For the text-containing cell, return its midpoint in (X, Y) coordinate format. 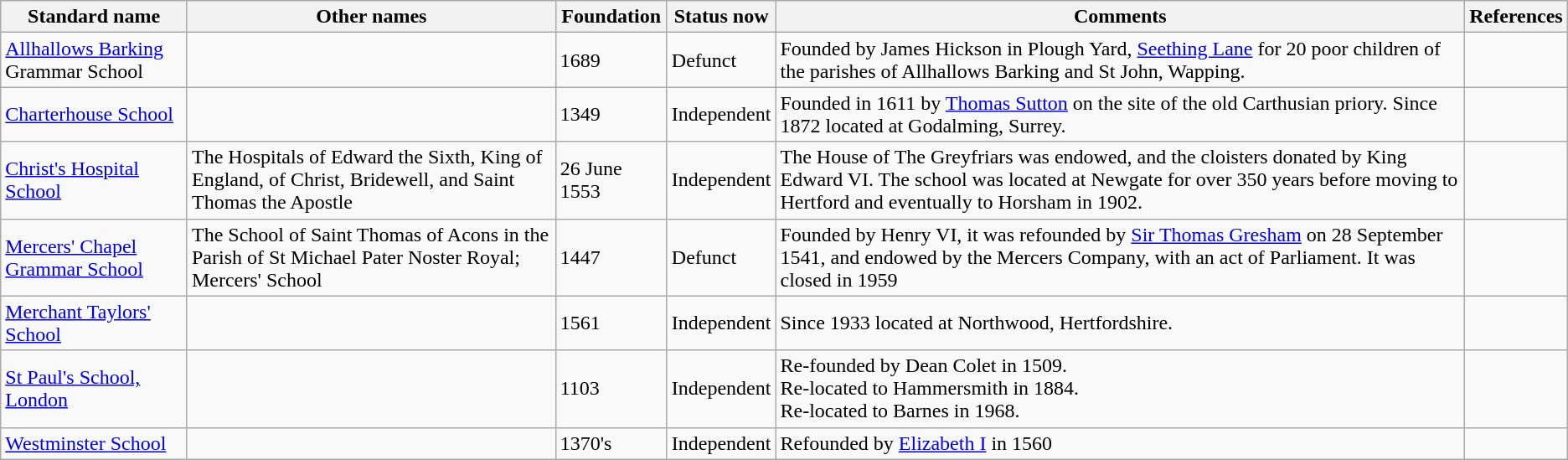
Status now (721, 17)
1349 (611, 114)
Re-founded by Dean Colet in 1509. Re-located to Hammersmith in 1884. Re-located to Barnes in 1968. (1121, 389)
Allhallows Barking Grammar School (94, 60)
Christ's Hospital School (94, 180)
Merchant Taylors' School (94, 323)
1689 (611, 60)
Comments (1121, 17)
1370's (611, 443)
Refounded by Elizabeth I in 1560 (1121, 443)
Founded in 1611 by Thomas Sutton on the site of the old Carthusian priory. Since 1872 located at Godalming, Surrey. (1121, 114)
Since 1933 located at Northwood, Hertfordshire. (1121, 323)
The Hospitals of Edward the Sixth, King of England, of Christ, Bridewell, and Saint Thomas the Apostle (371, 180)
Mercers' Chapel Grammar School (94, 257)
1103 (611, 389)
References (1516, 17)
Westminster School (94, 443)
Charterhouse School (94, 114)
26 June 1553 (611, 180)
St Paul's School, London (94, 389)
The School of Saint Thomas of Acons in the Parish of St Michael Pater Noster Royal; Mercers' School (371, 257)
Foundation (611, 17)
1561 (611, 323)
1447 (611, 257)
Other names (371, 17)
Founded by James Hickson in Plough Yard, Seething Lane for 20 poor children of the parishes of Allhallows Barking and St John, Wapping. (1121, 60)
Standard name (94, 17)
